Return [x, y] of the center of cell containing provided text 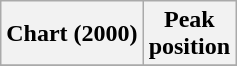
Peak position [189, 34]
Chart (2000) [72, 34]
